Determine the [X, Y] coordinate at the center of the cell enclosing the given text.  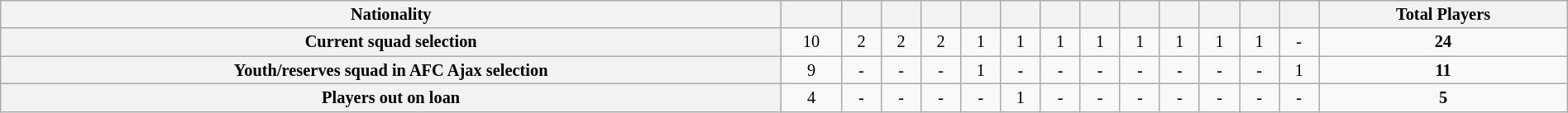
24 [1443, 42]
Youth/reserves squad in AFC Ajax selection [391, 70]
Players out on loan [391, 97]
5 [1443, 97]
Nationality [391, 14]
4 [812, 97]
9 [812, 70]
Total Players [1443, 14]
11 [1443, 70]
Current squad selection [391, 42]
10 [812, 42]
